Scan for the cell matching the given text and deliver its [X, Y] coordinate at center. 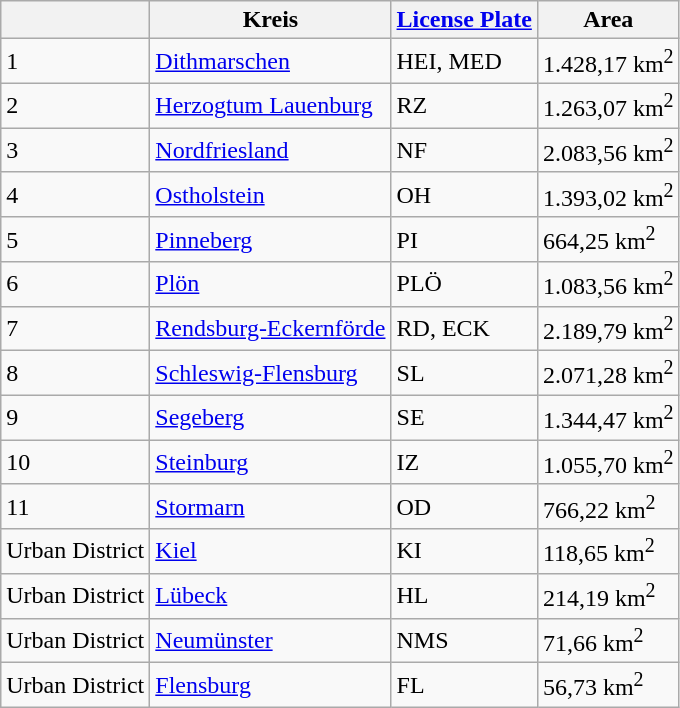
Area [608, 20]
NF [464, 150]
1.393,02 km2 [608, 194]
664,25 km2 [608, 240]
7 [76, 328]
Nordfriesland [270, 150]
HEI, MED [464, 62]
SL [464, 374]
RZ [464, 106]
Stormarn [270, 506]
Dithmarschen [270, 62]
NMS [464, 640]
PI [464, 240]
2.083,56 km2 [608, 150]
56,73 km2 [608, 686]
Steinburg [270, 462]
Schleswig-Flensburg [270, 374]
1.263,07 km2 [608, 106]
PLÖ [464, 284]
SE [464, 418]
6 [76, 284]
3 [76, 150]
8 [76, 374]
5 [76, 240]
214,19 km2 [608, 596]
License Plate [464, 20]
HL [464, 596]
Kreis [270, 20]
Ostholstein [270, 194]
2.071,28 km2 [608, 374]
1.428,17 km2 [608, 62]
1 [76, 62]
71,66 km2 [608, 640]
Kiel [270, 552]
766,22 km2 [608, 506]
FL [464, 686]
RD, ECK [464, 328]
Pinneberg [270, 240]
Neumünster [270, 640]
Segeberg [270, 418]
2.189,79 km2 [608, 328]
IZ [464, 462]
Lübeck [270, 596]
1.344,47 km2 [608, 418]
9 [76, 418]
Herzogtum Lauenburg [270, 106]
OH [464, 194]
10 [76, 462]
Rendsburg-Eckernförde [270, 328]
1.083,56 km2 [608, 284]
4 [76, 194]
11 [76, 506]
Plön [270, 284]
KI [464, 552]
2 [76, 106]
118,65 km2 [608, 552]
Flensburg [270, 686]
OD [464, 506]
1.055,70 km2 [608, 462]
